Extract the (x, y) coordinate from the center of the cell holding the provided text.  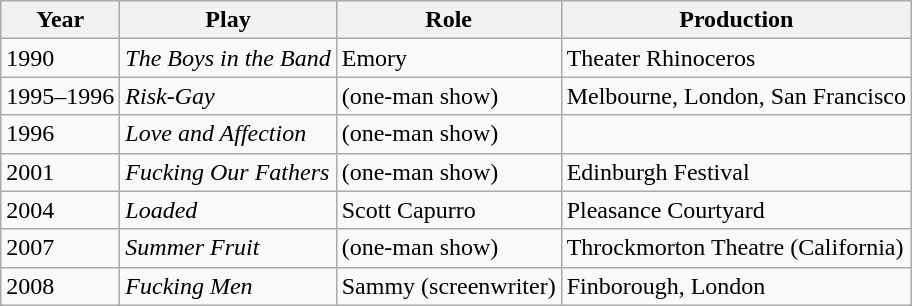
Year (60, 20)
Play (228, 20)
Scott Capurro (448, 210)
1995–1996 (60, 96)
1990 (60, 58)
2001 (60, 172)
Fucking Men (228, 286)
Role (448, 20)
Sammy (screenwriter) (448, 286)
The Boys in the Band (228, 58)
1996 (60, 134)
Melbourne, London, San Francisco (736, 96)
Loaded (228, 210)
Throckmorton Theatre (California) (736, 248)
Fucking Our Fathers (228, 172)
Edinburgh Festival (736, 172)
2008 (60, 286)
Emory (448, 58)
Summer Fruit (228, 248)
2007 (60, 248)
Risk-Gay (228, 96)
Finborough, London (736, 286)
Pleasance Courtyard (736, 210)
2004 (60, 210)
Theater Rhinoceros (736, 58)
Production (736, 20)
Love and Affection (228, 134)
